Output the [X, Y] coordinate of the center of the cell containing the given text.  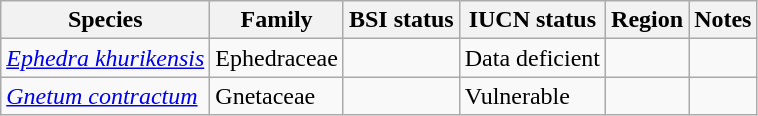
Species [106, 20]
Gnetum contractum [106, 96]
Family [277, 20]
Gnetaceae [277, 96]
IUCN status [532, 20]
Ephedraceae [277, 58]
BSI status [401, 20]
Region [648, 20]
Ephedra khurikensis [106, 58]
Data deficient [532, 58]
Vulnerable [532, 96]
Notes [723, 20]
